Capture the cell that displays the provided text and extract its [X, Y] central coordinate. 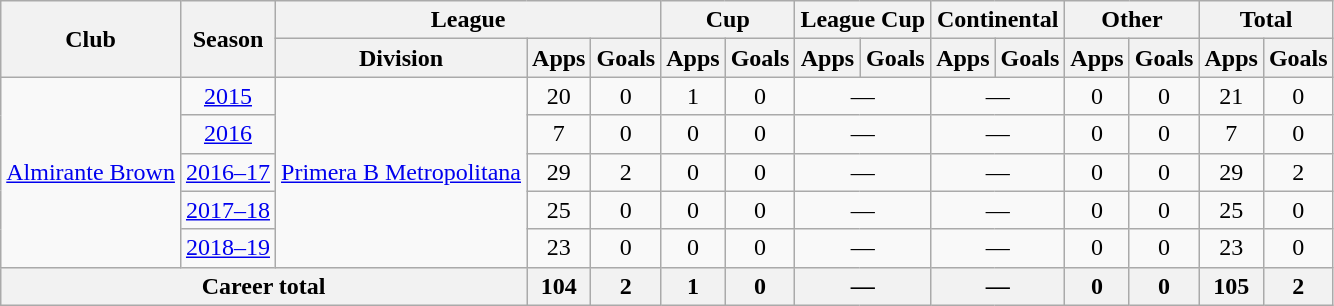
Other [1132, 20]
League [468, 20]
Season [228, 39]
Primera B Metropolitana [402, 172]
Club [91, 39]
2018–19 [228, 248]
Division [402, 58]
Almirante Brown [91, 172]
2016 [228, 134]
104 [559, 286]
League Cup [863, 20]
21 [1231, 96]
2017–18 [228, 210]
Continental [998, 20]
Career total [264, 286]
2015 [228, 96]
20 [559, 96]
Cup [728, 20]
105 [1231, 286]
2016–17 [228, 172]
Total [1266, 20]
